Search for the cell housing the specified text and yield its (X, Y) center coordinate. 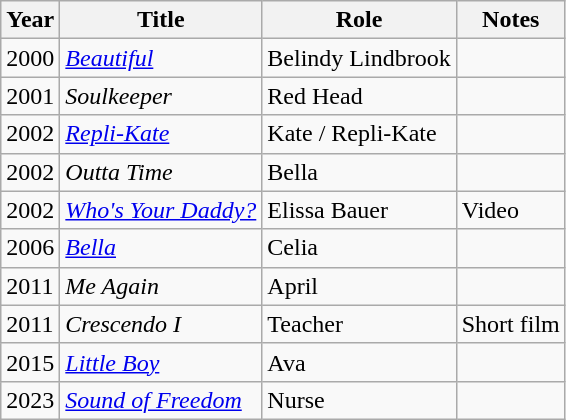
April (359, 286)
Role (359, 20)
Title (161, 20)
2015 (30, 362)
Celia (359, 248)
Notes (510, 20)
2001 (30, 96)
Beautiful (161, 58)
Short film (510, 324)
Little Boy (161, 362)
Red Head (359, 96)
Repli-Kate (161, 134)
Teacher (359, 324)
Year (30, 20)
Who's Your Daddy? (161, 210)
Nurse (359, 400)
Me Again (161, 286)
Crescendo I (161, 324)
2006 (30, 248)
Sound of Freedom (161, 400)
Belindy Lindbrook (359, 58)
2000 (30, 58)
Outta Time (161, 172)
Video (510, 210)
Ava (359, 362)
Elissa Bauer (359, 210)
Kate / Repli-Kate (359, 134)
Soulkeeper (161, 96)
2023 (30, 400)
